Find where the given text appears and provide that cell's center as (X, Y) coordinate. 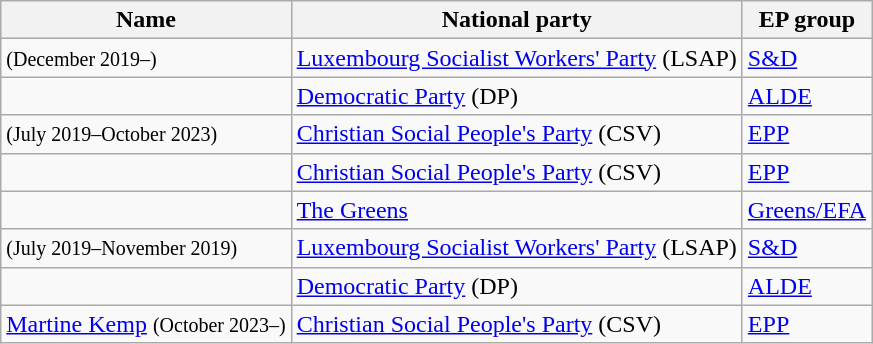
EP group (806, 20)
The Greens (516, 210)
Martine Kemp (October 2023–) (146, 324)
Name (146, 20)
(July 2019–November 2019) (146, 248)
(December 2019–) (146, 58)
National party (516, 20)
(July 2019–October 2023) (146, 134)
Greens/EFA (806, 210)
